Return the [x, y] coordinate for the center point of the cell that contains the specified text.  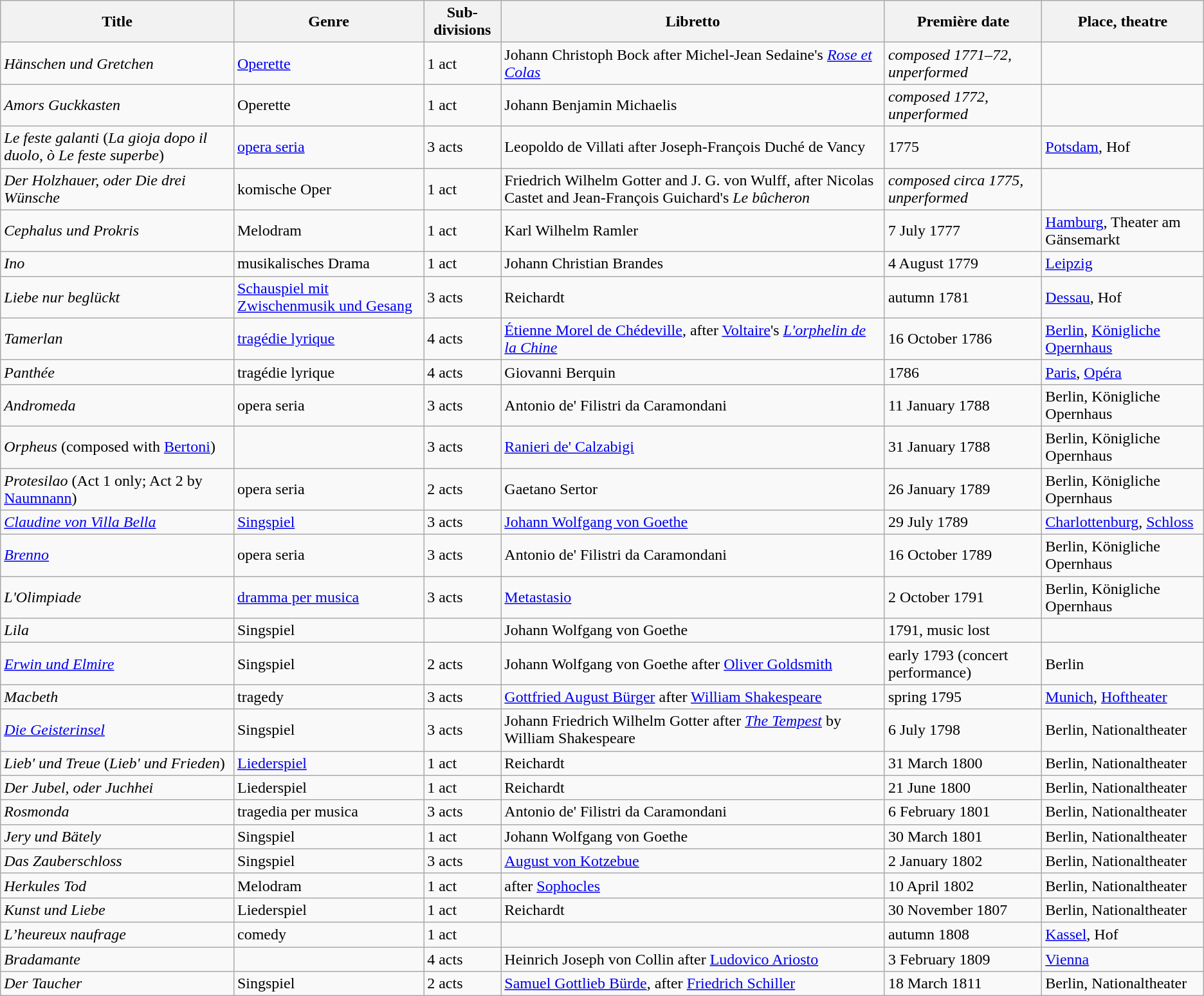
Munich, Hoftheater [1123, 697]
Leopoldo de Villati after Joseph-François Duché de Vancy [693, 147]
Protesilao (Act 1 only; Act 2 by Naumnann) [117, 489]
Friedrich Wilhelm Gotter and J. G. von Wulff, after Nicolas Castet and Jean-François Guichard's Le bûcheron [693, 189]
Kassel, Hof [1123, 934]
4 August 1779 [963, 264]
1791, music lost [963, 631]
31 March 1800 [963, 763]
Heinrich Joseph von Collin after Ludovico Ariosto [693, 959]
Das Zauberschloss [117, 861]
Lieb' und Treue (Lieb' und Frieden) [117, 763]
Herkules Tod [117, 885]
Rosmonda [117, 812]
26 January 1789 [963, 489]
composed 1772, unperformed [963, 106]
31 January 1788 [963, 447]
21 June 1800 [963, 788]
autumn 1781 [963, 297]
Libretto [693, 22]
16 October 1789 [963, 556]
Leipzig [1123, 264]
Erwin und Elmire [117, 664]
Johann Christoph Bock after Michel-Jean Sedaine's Rose et Colas [693, 63]
Hamburg, Theater am Gänsemarkt [1123, 230]
6 July 1798 [963, 730]
Lila [117, 631]
Giovanni Berquin [693, 372]
Claudine von Villa Bella [117, 522]
2 October 1791 [963, 597]
Première date [963, 22]
Berlin [1123, 664]
Genre [328, 22]
Charlottenburg, Schloss [1123, 522]
7 July 1777 [963, 230]
Ranieri de' Calzabigi [693, 447]
Johann Friedrich Wilhelm Gotter after The Tempest by William Shakespeare [693, 730]
Johann Benjamin Michaelis [693, 106]
Jery und Bätely [117, 836]
komische Oper [328, 189]
1786 [963, 372]
Der Holzhauer, oder Die drei Wünsche [117, 189]
6 February 1801 [963, 812]
Die Geisterinsel [117, 730]
Le feste galanti (La gioja dopo il duolo, ò Le feste superbe) [117, 147]
early 1793 (concert performance) [963, 664]
30 March 1801 [963, 836]
Liebe nur beglückt [117, 297]
10 April 1802 [963, 885]
Andromeda [117, 405]
composed 1771–72, unperformed [963, 63]
tragedy [328, 697]
Dessau, Hof [1123, 297]
1775 [963, 147]
comedy [328, 934]
Panthée [117, 372]
after Sophocles [693, 885]
3 February 1809 [963, 959]
Amors Guckkasten [117, 106]
L’heureux naufrage [117, 934]
spring 1795 [963, 697]
Gaetano Sertor [693, 489]
Sub­divisions [462, 22]
Title [117, 22]
Cephalus und Prokris [117, 230]
Der Jubel, oder Juchhei [117, 788]
Karl Wilhelm Ramler [693, 230]
Ino [117, 264]
11 January 1788 [963, 405]
Schauspiel mit Zwischenmusik und Gesang [328, 297]
Paris, Opéra [1123, 372]
30 November 1807 [963, 910]
dramma per musica [328, 597]
August von Kotzebue [693, 861]
composed circa 1775, unperformed [963, 189]
Macbeth [117, 697]
Hänschen und Gretchen [117, 63]
Place, theatre [1123, 22]
tragedia per musica [328, 812]
Samuel Gottlieb Bürde, after Friedrich Schiller [693, 984]
2 January 1802 [963, 861]
Kunst und Liebe [117, 910]
18 March 1811 [963, 984]
autumn 1808 [963, 934]
Der Taucher [117, 984]
Johann Christian Brandes [693, 264]
Metastasio [693, 597]
Potsdam, Hof [1123, 147]
Brenno [117, 556]
16 October 1786 [963, 338]
musikalisches Drama [328, 264]
Orpheus (composed with Bertoni) [117, 447]
29 July 1789 [963, 522]
Bradamante [117, 959]
Gottfried August Bürger after William Shakespeare [693, 697]
L'Olimpiade [117, 597]
Étienne Morel de Chédeville, after Voltaire's L'orphelin de la Chine [693, 338]
Vienna [1123, 959]
Tamerlan [117, 338]
Johann Wolfgang von Goethe after Oliver Goldsmith [693, 664]
